Capture the cell that displays the provided text and extract its [x, y] central coordinate. 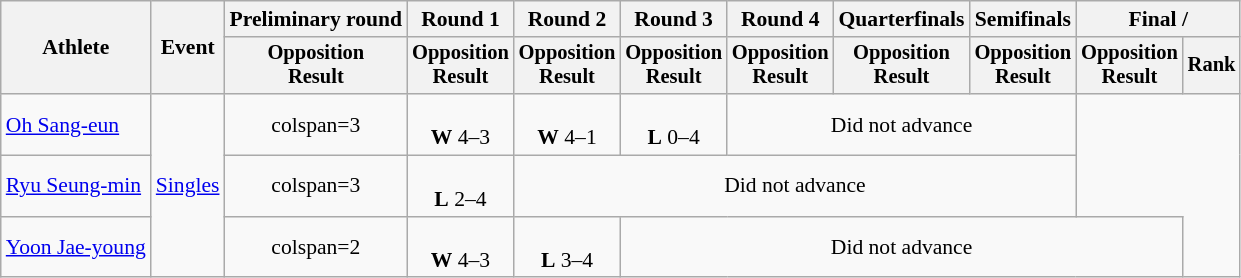
Preliminary round [316, 19]
Round 1 [460, 19]
Final / [1158, 19]
Round 3 [674, 19]
Quarterfinals [902, 19]
Round 2 [568, 19]
L 2–4 [460, 186]
Athlete [76, 48]
Yoon Jae-young [76, 248]
Ryu Seung-min [76, 186]
Singles [188, 186]
Round 4 [780, 19]
Rank [1212, 66]
L 0–4 [674, 124]
W 4–1 [568, 124]
L 3–4 [568, 248]
colspan=2 [316, 248]
Oh Sang-eun [76, 124]
Event [188, 48]
Semifinals [1024, 19]
